Capture the cell that displays the provided text and extract its [x, y] central coordinate. 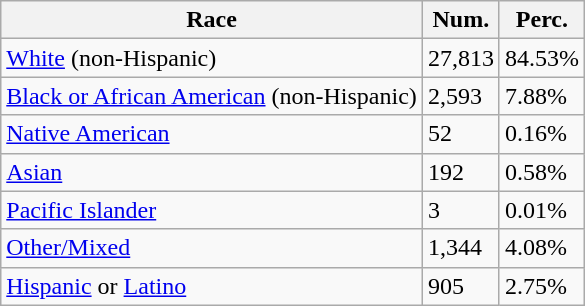
0.01% [542, 210]
0.16% [542, 134]
52 [460, 134]
84.53% [542, 58]
905 [460, 286]
Hispanic or Latino [212, 286]
1,344 [460, 248]
192 [460, 172]
Race [212, 20]
27,813 [460, 58]
White (non-Hispanic) [212, 58]
2.75% [542, 286]
Native American [212, 134]
7.88% [542, 96]
3 [460, 210]
2,593 [460, 96]
Pacific Islander [212, 210]
Black or African American (non-Hispanic) [212, 96]
4.08% [542, 248]
Num. [460, 20]
Asian [212, 172]
Other/Mixed [212, 248]
Perc. [542, 20]
0.58% [542, 172]
